Return [X, Y] of the center of cell containing provided text 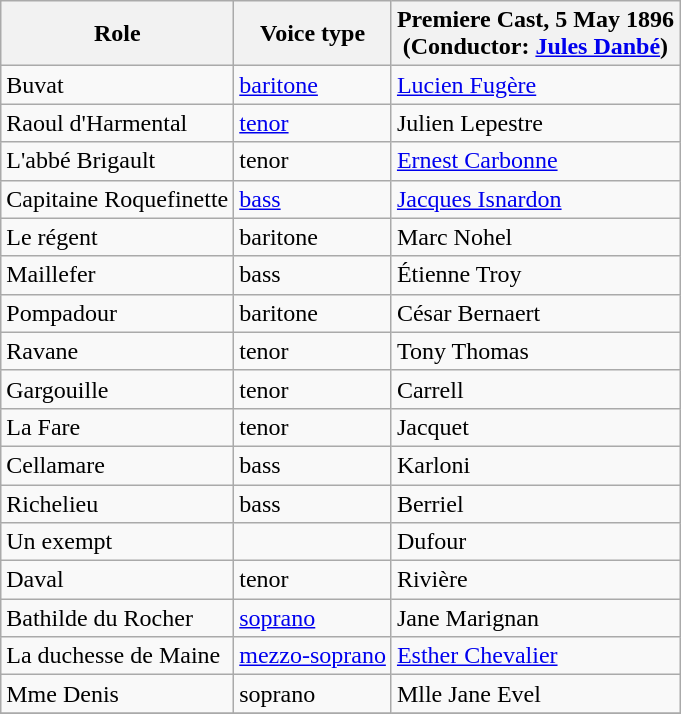
Bathilde du Rocher [118, 618]
Mme Denis [118, 694]
Julien Lepestre [535, 123]
Ernest Carbonne [535, 161]
Tony Thomas [535, 351]
Capitaine Roquefinette [118, 199]
Jacques Isnardon [535, 199]
Gargouille [118, 389]
Role [118, 34]
Cellamare [118, 465]
Esther Chevalier [535, 656]
Richelieu [118, 503]
Étienne Troy [535, 275]
Karloni [535, 465]
Le régent [118, 237]
Ravane [118, 351]
Rivière [535, 580]
Lucien Fugère [535, 85]
La Fare [118, 427]
Jacquet [535, 427]
César Bernaert [535, 313]
Pompadour [118, 313]
Buvat [118, 85]
mezzo-soprano [313, 656]
Jane Marignan [535, 618]
Voice type [313, 34]
Carrell [535, 389]
Marc Nohel [535, 237]
L'abbé Brigault [118, 161]
Dufour [535, 542]
Maillefer [118, 275]
Daval [118, 580]
Mlle Jane Evel [535, 694]
La duchesse de Maine [118, 656]
Un exempt [118, 542]
Premiere Cast, 5 May 1896(Conductor: Jules Danbé) [535, 34]
Berriel [535, 503]
Raoul d'Harmental [118, 123]
